Find where the given text appears and provide that cell's center as [x, y] coordinate. 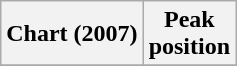
Peakposition [189, 34]
Chart (2007) [72, 34]
